Return [X, Y] of the center of cell containing provided text 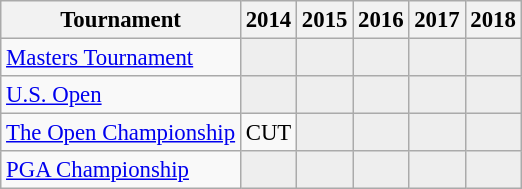
2017 [437, 20]
Masters Tournament [121, 58]
2016 [381, 20]
CUT [268, 133]
Tournament [121, 20]
2015 [325, 20]
2014 [268, 20]
PGA Championship [121, 170]
2018 [493, 20]
The Open Championship [121, 133]
U.S. Open [121, 95]
